Provide the (X, Y) coordinate of the cell's center where the given text is located.  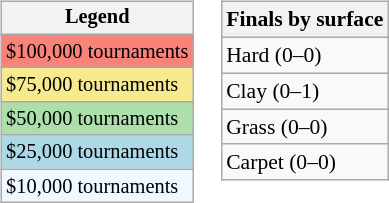
$50,000 tournaments (97, 119)
$75,000 tournaments (97, 85)
Clay (0–1) (304, 91)
$10,000 tournaments (97, 186)
$25,000 tournaments (97, 152)
Grass (0–0) (304, 127)
Carpet (0–0) (304, 162)
Hard (0–0) (304, 55)
Finals by surface (304, 20)
$100,000 tournaments (97, 51)
Legend (97, 18)
